Detect which cell encompasses the target text, then output its (x, y) center coordinate. 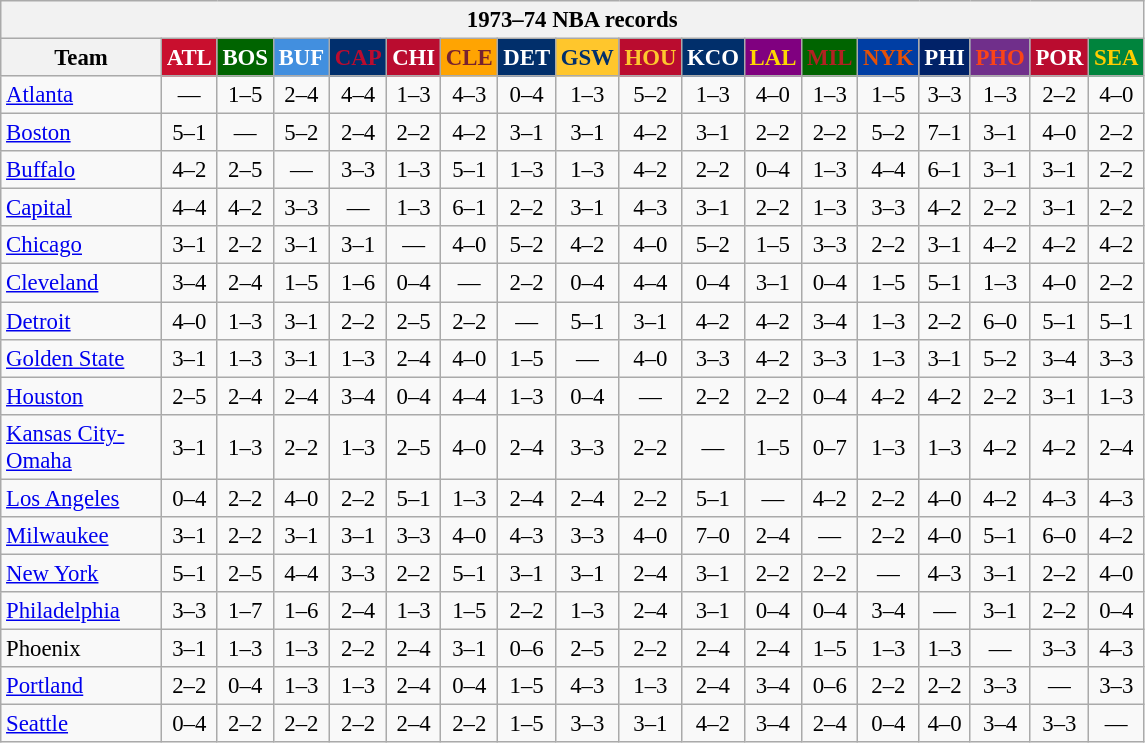
Seattle (82, 724)
POR (1060, 58)
Los Angeles (82, 498)
Portland (82, 686)
Kansas City-Omaha (82, 446)
BOS (245, 58)
Boston (82, 133)
0–7 (830, 446)
ATL (189, 58)
1973–74 NBA records (572, 20)
NYK (888, 58)
Houston (82, 396)
New York (82, 573)
Detroit (82, 321)
BUF (301, 58)
Milwaukee (82, 536)
MIL (830, 58)
CLE (470, 58)
Chicago (82, 245)
7–0 (714, 536)
7–1 (944, 133)
Philadelphia (82, 611)
Phoenix (82, 648)
PHI (944, 58)
PHO (1000, 58)
CHI (414, 58)
LAL (772, 58)
KCO (714, 58)
Cleveland (82, 283)
DET (526, 58)
GSW (587, 58)
Team (82, 58)
1–7 (245, 611)
HOU (650, 58)
Capital (82, 208)
SEA (1116, 58)
Atlanta (82, 95)
CAP (358, 58)
Buffalo (82, 170)
Golden State (82, 358)
